For the text-containing cell, return its midpoint in (x, y) coordinate format. 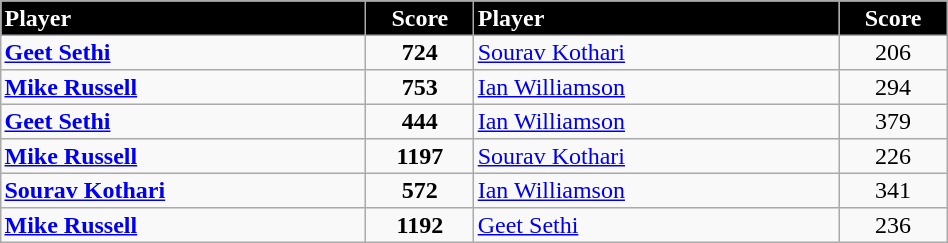
1197 (420, 156)
294 (893, 87)
753 (420, 87)
206 (893, 52)
1192 (420, 225)
724 (420, 52)
444 (420, 121)
341 (893, 190)
379 (893, 121)
572 (420, 190)
226 (893, 156)
236 (893, 225)
